Scan for the cell matching the given text and deliver its (X, Y) coordinate at center. 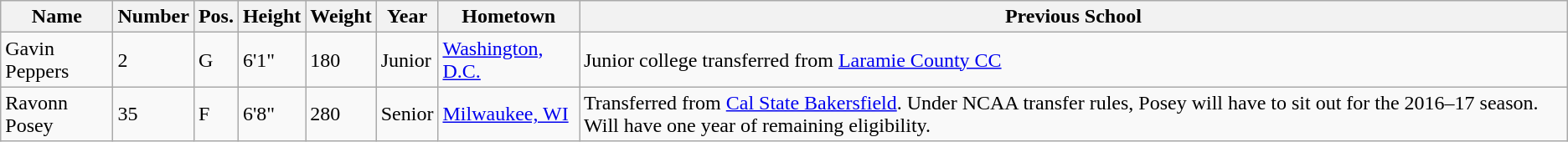
Junior college transferred from Laramie County CC (1074, 60)
Ravonn Posey (57, 114)
Year (407, 17)
6'8" (271, 114)
Gavin Peppers (57, 60)
2 (153, 60)
Name (57, 17)
Milwaukee, WI (509, 114)
F (216, 114)
Junior (407, 60)
Number (153, 17)
Hometown (509, 17)
Weight (341, 17)
35 (153, 114)
Senior (407, 114)
Height (271, 17)
6'1" (271, 60)
Previous School (1074, 17)
Pos. (216, 17)
280 (341, 114)
180 (341, 60)
Washington, D.C. (509, 60)
G (216, 60)
